Identify which cell holds the provided text, then report its [X, Y] central coordinate. 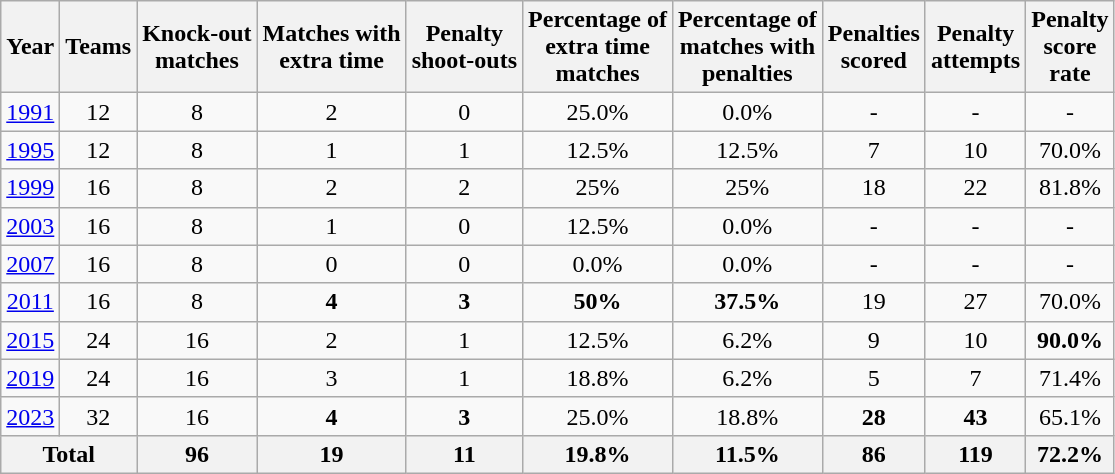
Penaltiesscored [874, 47]
Teams [98, 47]
43 [975, 416]
90.0% [1070, 340]
2019 [30, 378]
Penaltyshoot-outs [464, 47]
119 [975, 454]
96 [197, 454]
2023 [30, 416]
18 [874, 188]
Penaltyattempts [975, 47]
86 [874, 454]
5 [874, 378]
1991 [30, 112]
28 [874, 416]
9 [874, 340]
1999 [30, 188]
Year [30, 47]
71.4% [1070, 378]
72.2% [1070, 454]
Knock-outmatches [197, 47]
2003 [30, 226]
65.1% [1070, 416]
50% [598, 302]
Penalty score rate [1070, 47]
22 [975, 188]
11 [464, 454]
32 [98, 416]
37.5% [747, 302]
2007 [30, 264]
27 [975, 302]
1995 [30, 150]
Percentage ofmatches with penalties [747, 47]
Percentage ofextra timematches [598, 47]
Matches with extra time [332, 47]
2015 [30, 340]
81.8% [1070, 188]
Total [69, 454]
11.5% [747, 454]
2011 [30, 302]
19.8% [598, 454]
